Pinpoint the cell where the given text exists, returning its (x, y) midpoint coordinate. 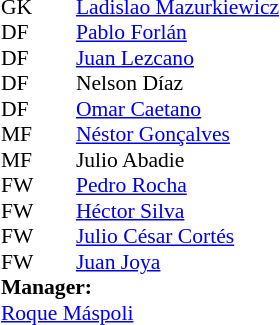
Julio César Cortés (178, 237)
Néstor Gonçalves (178, 135)
Nelson Díaz (178, 83)
Juan Joya (178, 262)
Omar Caetano (178, 109)
Juan Lezcano (178, 58)
Manager: (140, 287)
Pedro Rocha (178, 185)
Julio Abadie (178, 160)
Héctor Silva (178, 211)
Pablo Forlán (178, 33)
